Return the [X, Y] coordinate for the center point of the cell that contains the specified text.  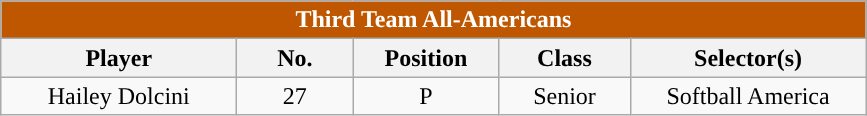
P [426, 96]
Player [119, 58]
Selector(s) [748, 58]
Softball America [748, 96]
Third Team All-Americans [434, 20]
27 [295, 96]
Class [564, 58]
Senior [564, 96]
Position [426, 58]
Hailey Dolcini [119, 96]
No. [295, 58]
